For the text-containing cell, return its midpoint in [x, y] coordinate format. 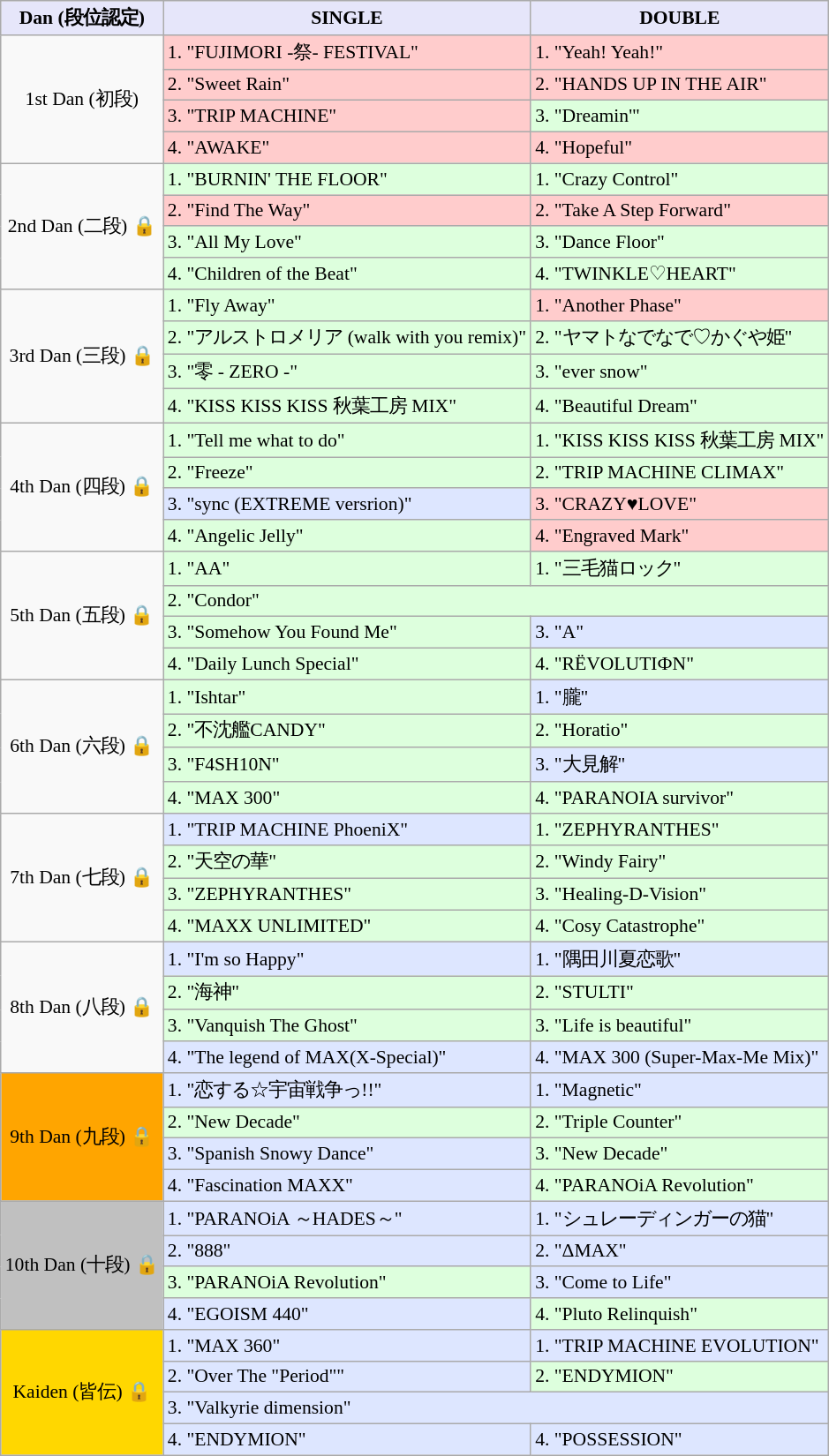
5th Dan (五段) 🔒 [82, 616]
4th Dan (四段) 🔒 [82, 487]
2. "Windy Fairy" [680, 861]
4. "Pluto Relinquish" [680, 1314]
4. "PARANOiA Revolution" [680, 1186]
2. "HANDS UP IN THE AIR" [680, 85]
1. "MAX 360" [347, 1346]
3. "CRAZY♥LOVE" [680, 505]
2. "New Decade" [347, 1122]
4. "MAXX UNLIMITED" [347, 927]
1. "ZEPHYRANTHES" [680, 829]
1. "Magnetic" [680, 1091]
3. "Come to Life" [680, 1283]
1. "PARANOiA ～HADES～" [347, 1218]
2. "Over The "Period"" [347, 1377]
10th Dan (十段) 🔒 [82, 1265]
1. "KISS KISS KISS 秋葉工房 MIX" [680, 439]
3. "ever snow" [680, 372]
1. "FUJIMORI -祭- FESTIVAL" [347, 53]
2. "Condor" [496, 601]
3. "All My Love" [347, 243]
3. "sync (EXTREME versrion)" [347, 505]
1. "朧" [680, 697]
3. "ZEPHYRANTHES" [347, 895]
3. "Dreamin'" [680, 116]
3. "Dance Floor" [680, 243]
1st Dan (初段) [82, 100]
4. "Beautiful Dream" [680, 406]
3. "Somehow You Found Me" [347, 633]
2. "Find The Way" [347, 211]
3. "New Decade" [680, 1154]
4. "MAX 300" [347, 798]
4. "Angelic Jelly" [347, 536]
4. "PARANOIA survivor" [680, 798]
2. "Take A Step Forward" [680, 211]
1. "Tell me what to do" [347, 439]
1. "TRIP MACHINE EVOLUTION" [680, 1346]
4. "EGOISM 440" [347, 1314]
4. "AWAKE" [347, 148]
2. "STULTI" [680, 994]
1. "隅田川夏恋歌" [680, 958]
1. "三毛猫ロック" [680, 568]
3. "Valkyrie dimension" [496, 1408]
4. "Hopeful" [680, 148]
3rd Dan (三段) 🔒 [82, 356]
DOUBLE [680, 18]
4. "Cosy Catastrophe" [680, 927]
2. "天空の華" [347, 861]
1. "TRIP MACHINE PhoeniX" [347, 829]
4. "ENDYMION" [347, 1440]
SINGLE [347, 18]
2. "ヤマトなでなで♡かぐや姫" [680, 337]
2. "Triple Counter" [680, 1122]
3. "Vanquish The Ghost" [347, 1026]
3. "TRIP MACHINE" [347, 116]
3. "Spanish Snowy Dance" [347, 1154]
4. "Engraved Mark" [680, 536]
2. "888" [347, 1251]
2. "海神" [347, 994]
4. "MAX 300 (Super-Max-Me Mix)" [680, 1057]
8th Dan (八段) 🔒 [82, 1007]
Kaiden (皆伝) 🔒 [82, 1392]
1. "BURNIN' THE FLOOR" [347, 179]
1. "AA" [347, 568]
Dan (段位認定) [82, 18]
3. "零 - ZERO -" [347, 372]
3. "Healing-D-Vision" [680, 895]
4. "The legend of MAX(X-Special)" [347, 1057]
1. "Fly Away" [347, 305]
4. "KISS KISS KISS 秋葉工房 MIX" [347, 406]
2. "アルストロメリア (walk with you remix)" [347, 337]
1. "Yeah! Yeah!" [680, 53]
4. "Fascination MAXX" [347, 1186]
2. "Freeze" [347, 473]
4. "RЁVOLUTIФN" [680, 664]
4. "POSSESSION" [680, 1440]
4. "Children of the Beat" [347, 274]
1. "I'm so Happy" [347, 958]
4. "Daily Lunch Special" [347, 664]
3. "大見解" [680, 766]
1. "恋する☆宇宙戦争っ!!" [347, 1091]
9th Dan (九段) 🔒 [82, 1137]
2. "ΔMAX" [680, 1251]
2. "ENDYMION" [680, 1377]
2. "Horatio" [680, 731]
2. "不沈艦CANDY" [347, 731]
4. "TWINKLE♡HEART" [680, 274]
3. "A" [680, 633]
6th Dan (六段) 🔒 [82, 747]
3. "Life is beautiful" [680, 1026]
7th Dan (七段) 🔒 [82, 878]
3. "PARANOiA Revolution" [347, 1283]
2. "TRIP MACHINE CLIMAX" [680, 473]
1. "Ishtar" [347, 697]
3. "F4SH10N" [347, 766]
2. "Sweet Rain" [347, 85]
1. "Crazy Control" [680, 179]
1. "Another Phase" [680, 305]
2nd Dan (二段) 🔒 [82, 226]
1. "シュレーディンガーの猫" [680, 1218]
